Find where the given text appears and provide that cell's center as (X, Y) coordinate. 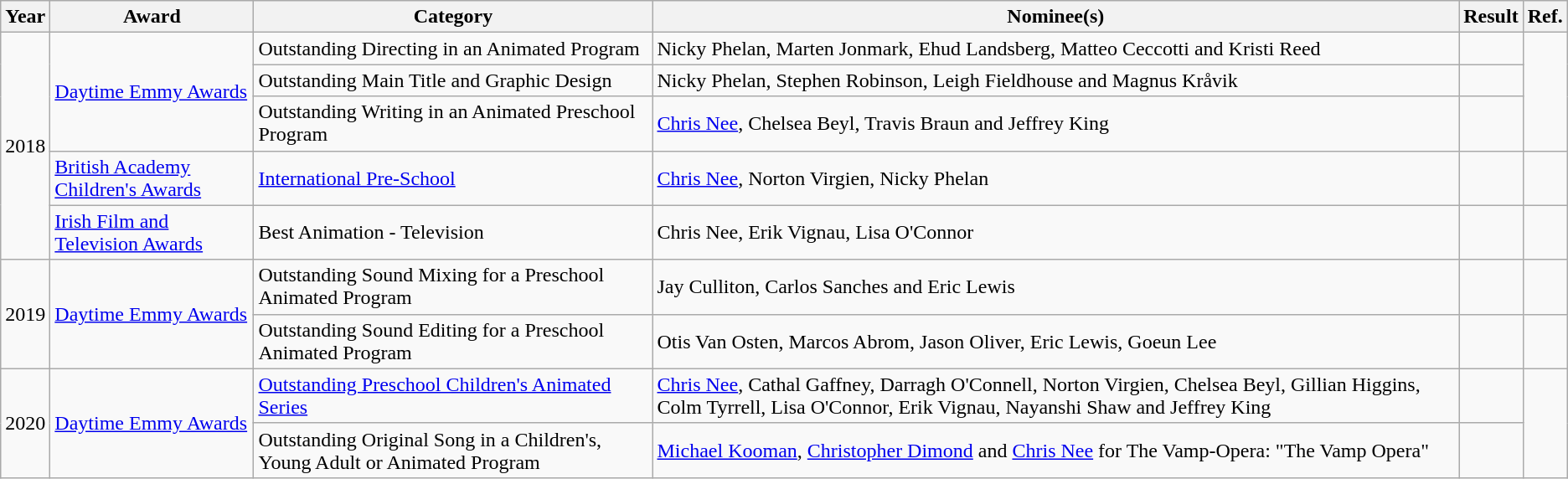
Outstanding Main Title and Graphic Design (453, 80)
2019 (25, 314)
Outstanding Preschool Children's Animated Series (453, 395)
Jay Culliton, Carlos Sanches and Eric Lewis (1055, 286)
Result (1491, 17)
Michael Kooman, Christopher Dimond and Chris Nee for The Vamp-Opera: "The Vamp Opera" (1055, 451)
Category (453, 17)
Irish Film and Television Awards (152, 233)
Year (25, 17)
Chris Nee, Erik Vignau, Lisa O'Connor (1055, 233)
Chris Nee, Norton Virgien, Nicky Phelan (1055, 178)
Chris Nee, Chelsea Beyl, Travis Braun and Jeffrey King (1055, 124)
2020 (25, 423)
Outstanding Writing in an Animated Preschool Program (453, 124)
International Pre-School (453, 178)
Nominee(s) (1055, 17)
2018 (25, 146)
British Academy Children's Awards (152, 178)
Outstanding Directing in an Animated Program (453, 49)
Otis Van Osten, Marcos Abrom, Jason Oliver, Eric Lewis, Goeun Lee (1055, 342)
Nicky Phelan, Marten Jonmark, Ehud Landsberg, Matteo Ceccotti and Kristi Reed (1055, 49)
Ref. (1545, 17)
Outstanding Sound Mixing for a Preschool Animated Program (453, 286)
Award (152, 17)
Outstanding Original Song in a Children's, Young Adult or Animated Program (453, 451)
Nicky Phelan, Stephen Robinson, Leigh Fieldhouse and Magnus Kråvik (1055, 80)
Outstanding Sound Editing for a Preschool Animated Program (453, 342)
Best Animation - Television (453, 233)
